From the cell containing the given text, extract its center point as [X, Y] coordinate. 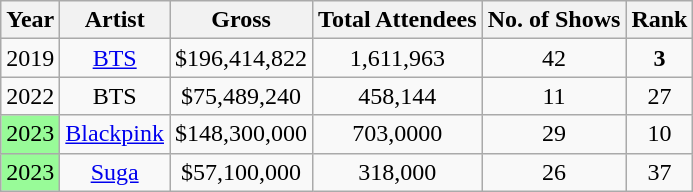
2019 [30, 58]
37 [660, 172]
Blackpink [115, 134]
10 [660, 134]
Total Attendees [398, 20]
$148,300,000 [242, 134]
27 [660, 96]
2022 [30, 96]
26 [554, 172]
11 [554, 96]
29 [554, 134]
458,144 [398, 96]
Gross [242, 20]
$196,414,822 [242, 58]
Suga [115, 172]
703,0000 [398, 134]
$75,489,240 [242, 96]
42 [554, 58]
Rank [660, 20]
1,611,963 [398, 58]
Year [30, 20]
318,000 [398, 172]
3 [660, 58]
No. of Shows [554, 20]
$57,100,000 [242, 172]
Artist [115, 20]
